Locate the cell with the specified text and output its (X, Y) center coordinate. 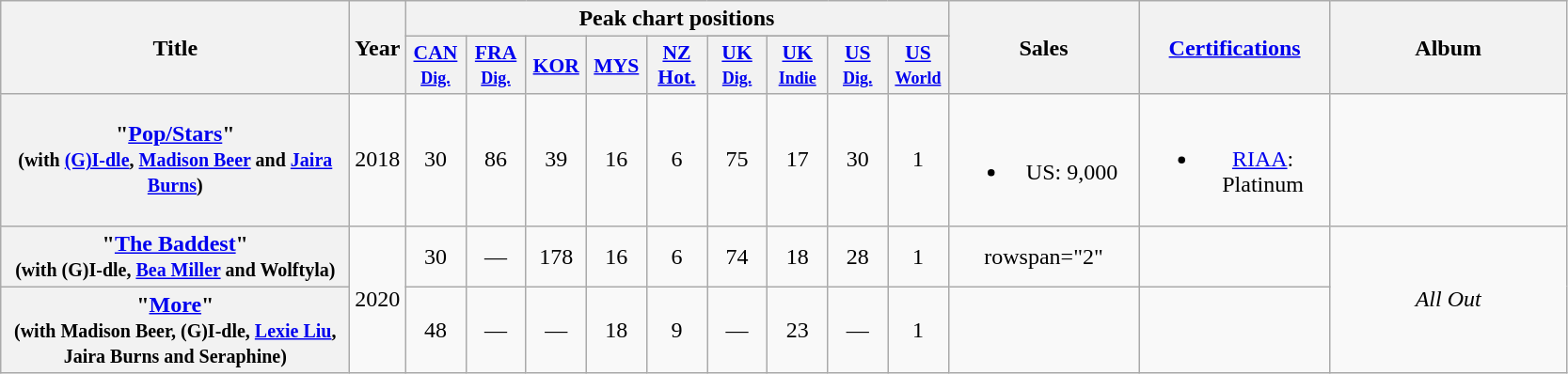
Album (1449, 47)
All Out (1449, 299)
KOR (556, 66)
75 (737, 160)
17 (798, 160)
74 (737, 256)
RIAA: Platinum (1234, 160)
rowspan="2" (1044, 256)
2020 (378, 299)
23 (798, 330)
Sales (1044, 47)
Peak chart positions (677, 19)
39 (556, 160)
USDig. (858, 66)
86 (496, 160)
Certifications (1234, 47)
28 (858, 256)
2018 (378, 160)
48 (436, 330)
MYS (616, 66)
CANDig. (436, 66)
"More"(with Madison Beer, (G)I-dle, Lexie Liu, Jaira Burns and Seraphine) (175, 330)
"The Baddest"(with (G)I-dle, Bea Miller and Wolftyla) (175, 256)
USWorld (918, 66)
US: 9,000 (1044, 160)
UKDig. (737, 66)
"Pop/Stars"(with (G)I-dle, Madison Beer and Jaira Burns) (175, 160)
UKIndie (798, 66)
FRADig. (496, 66)
Title (175, 47)
178 (556, 256)
Year (378, 47)
NZHot. (676, 66)
9 (676, 330)
